Return the [X, Y] coordinate for the center point of the cell that contains the specified text.  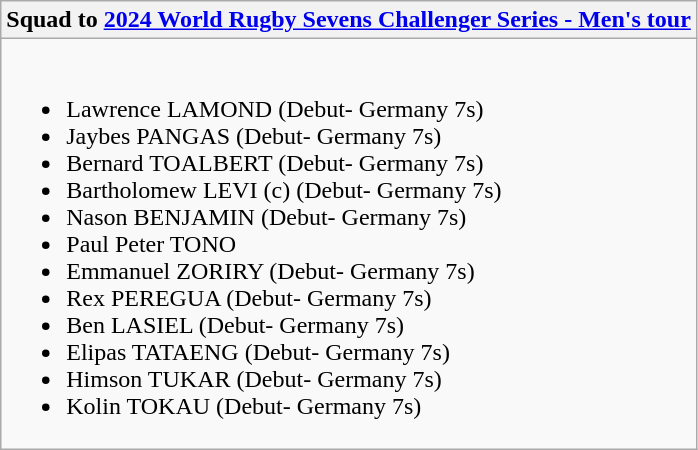
Squad to 2024 World Rugby Sevens Challenger Series - Men's tour [349, 20]
